From the cell containing the given text, extract its center point as [X, Y] coordinate. 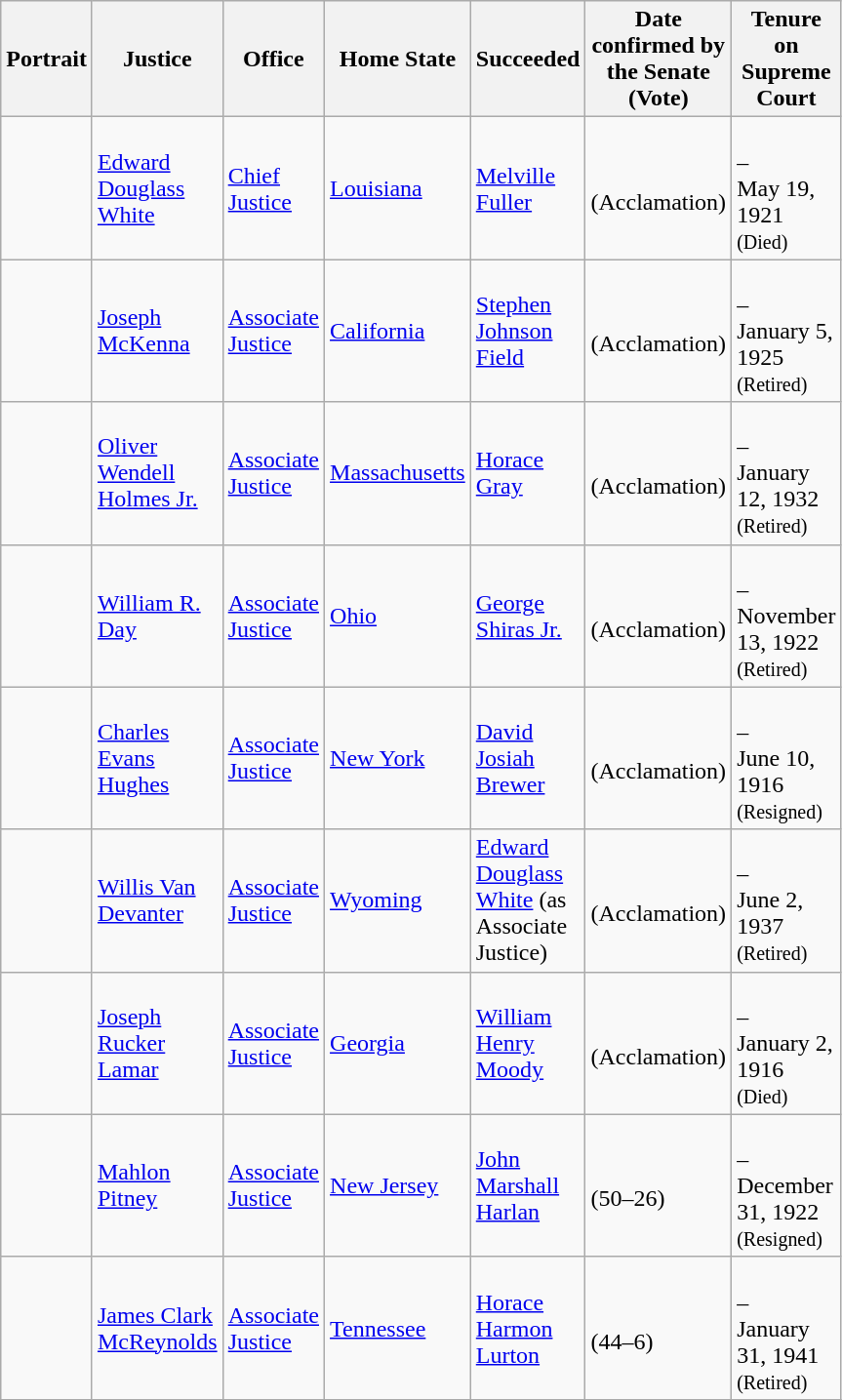
Horace Harmon Lurton [528, 1328]
Willis Van Devanter [157, 900]
–June 2, 1937(Retired) [786, 900]
–January 5, 1925(Retired) [786, 331]
Massachusetts [398, 473]
Oliver Wendell Holmes Jr. [157, 473]
Tenure on Supreme Court [786, 59]
New Jersey [398, 1185]
Melville Fuller [528, 188]
Ohio [398, 616]
Horace Gray [528, 473]
Office [273, 59]
–December 31, 1922(Resigned) [786, 1185]
(50–26) [659, 1185]
Tennessee [398, 1328]
Louisiana [398, 188]
Joseph Rucker Lamar [157, 1043]
James Clark McReynolds [157, 1328]
–January 2, 1916(Died) [786, 1043]
–May 19, 1921(Died) [786, 188]
Edward Douglass White [157, 188]
–June 10, 1916(Resigned) [786, 758]
Justice [157, 59]
Home State [398, 59]
–January 12, 1932(Retired) [786, 473]
Date confirmed by the Senate(Vote) [659, 59]
Mahlon Pitney [157, 1185]
Charles Evans Hughes [157, 758]
William R. Day [157, 616]
Wyoming [398, 900]
William Henry Moody [528, 1043]
Chief Justice [273, 188]
George Shiras Jr. [528, 616]
(44–6) [659, 1328]
Stephen Johnson Field [528, 331]
Portrait [47, 59]
–January 31, 1941(Retired) [786, 1328]
David Josiah Brewer [528, 758]
John Marshall Harlan [528, 1185]
Succeeded [528, 59]
Joseph McKenna [157, 331]
California [398, 331]
Edward Douglass White (as Associate Justice) [528, 900]
Georgia [398, 1043]
New York [398, 758]
–November 13, 1922(Retired) [786, 616]
